Capture the cell that displays the provided text and extract its (X, Y) central coordinate. 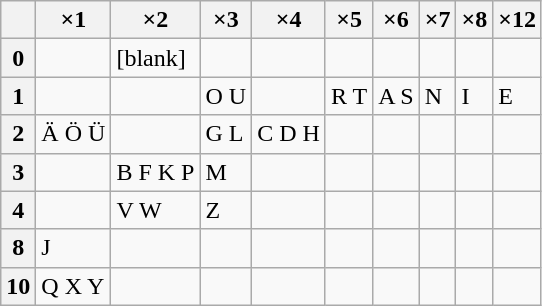
M (226, 172)
8 (18, 248)
×6 (396, 20)
Ä Ö Ü (74, 134)
3 (18, 172)
V W (156, 210)
1 (18, 96)
2 (18, 134)
×1 (74, 20)
O U (226, 96)
N (438, 96)
×12 (518, 20)
×7 (438, 20)
×2 (156, 20)
0 (18, 58)
Z (226, 210)
B F K P (156, 172)
E (518, 96)
C D H (289, 134)
G L (226, 134)
4 (18, 210)
×3 (226, 20)
A S (396, 96)
×5 (348, 20)
I (474, 96)
J (74, 248)
[blank] (156, 58)
R T (348, 96)
10 (18, 286)
×4 (289, 20)
Q X Y (74, 286)
×8 (474, 20)
